Capture the cell that displays the provided text and extract its (X, Y) central coordinate. 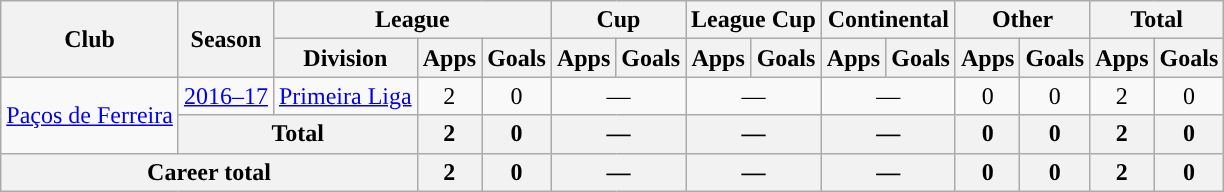
Cup (618, 20)
League (412, 20)
Other (1022, 20)
Primeira Liga (345, 96)
Career total (209, 172)
Continental (888, 20)
Paços de Ferreira (90, 115)
Division (345, 58)
2016–17 (226, 96)
Club (90, 39)
Season (226, 39)
League Cup (754, 20)
